Return the (x, y) coordinate for the center point of the cell that contains the specified text.  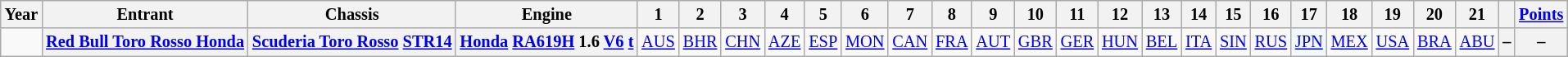
HUN (1120, 42)
18 (1350, 14)
17 (1309, 14)
12 (1120, 14)
1 (658, 14)
Scuderia Toro Rosso STR14 (352, 42)
10 (1036, 14)
Entrant (145, 14)
13 (1162, 14)
6 (865, 14)
GER (1077, 42)
Red Bull Toro Rosso Honda (145, 42)
14 (1199, 14)
SIN (1234, 42)
7 (909, 14)
CAN (909, 42)
AZE (785, 42)
ITA (1199, 42)
AUS (658, 42)
ABU (1478, 42)
Points (1541, 14)
JPN (1309, 42)
11 (1077, 14)
USA (1393, 42)
Honda RA619H 1.6 V6 t (546, 42)
15 (1234, 14)
16 (1271, 14)
RUS (1271, 42)
Chassis (352, 14)
CHN (742, 42)
20 (1434, 14)
9 (993, 14)
21 (1478, 14)
AUT (993, 42)
4 (785, 14)
8 (952, 14)
2 (700, 14)
BHR (700, 42)
MON (865, 42)
BRA (1434, 42)
5 (823, 14)
Engine (546, 14)
ESP (823, 42)
Year (21, 14)
MEX (1350, 42)
19 (1393, 14)
BEL (1162, 42)
FRA (952, 42)
GBR (1036, 42)
3 (742, 14)
